Determine the [X, Y] coordinate at the center of the cell enclosing the given text.  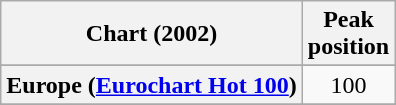
Peakposition [348, 34]
Europe (Eurochart Hot 100) [152, 85]
Chart (2002) [152, 34]
100 [348, 85]
